For the text-containing cell, return its midpoint in (X, Y) coordinate format. 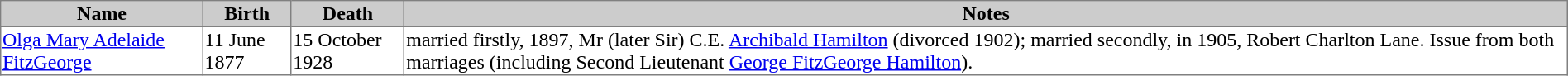
15 October 1928 (347, 50)
Birth (246, 14)
Name (103, 14)
Notes (986, 14)
Olga Mary Adelaide FitzGeorge (103, 50)
Death (347, 14)
11 June 1877 (246, 50)
